Return the (x, y) coordinate for the center point of the cell that contains the specified text.  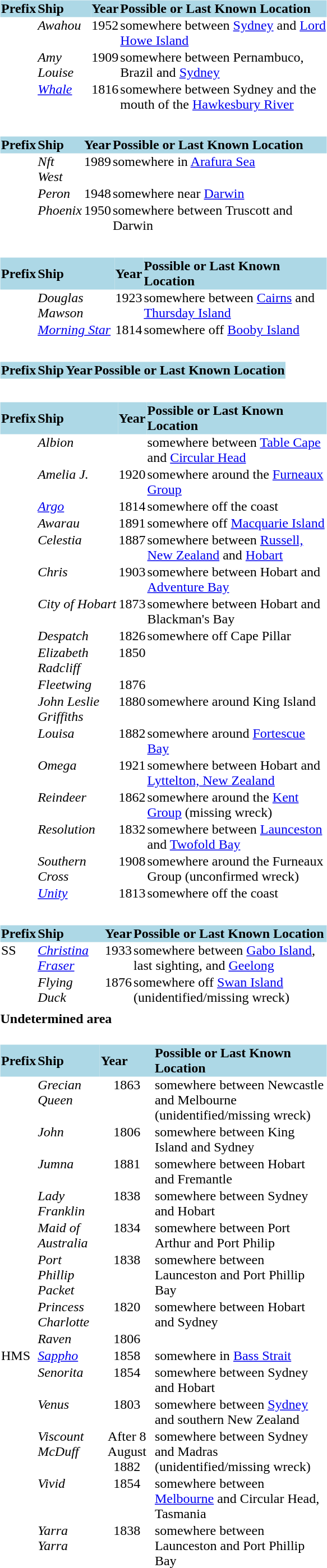
Elizabeth Radcliff (77, 660)
somewhere between King Island and Sydney (240, 1139)
1881 (127, 1172)
Celestia (77, 547)
Awahou (64, 33)
After 8 August 1882 (127, 1452)
somewhere between Cairns and Thursday Island (235, 305)
Senorita (68, 1380)
Louisa (77, 741)
Amy Louise (64, 65)
1832 (132, 836)
somewhere between Hobart and Lyttelton, New Zealand (237, 773)
somewhere around the Furneaux Group (unconfirmed wreck) (237, 869)
Peron (61, 193)
Raven (68, 1339)
Port Phillip Packet (68, 1275)
somewhere between Sydney and Lord Howe Island (223, 33)
1882 (132, 741)
Chris (77, 580)
somewhere between Russell, New Zealand and Hobart (237, 547)
somewhere between Melbourne and Circular Head, Tasmania (240, 1499)
1903 (132, 580)
somewhere near Darwin (219, 193)
1834 (127, 1236)
1952 (105, 33)
Unity (77, 893)
1891 (132, 523)
Grecian Queen (68, 1100)
somewhere around Fortescue Bay (237, 741)
Flying Duck (71, 990)
John (68, 1139)
Christina Fraser (71, 958)
1948 (98, 193)
somewhere between Sydney and Madras (unidentified/missing wreck) (240, 1452)
Argo (77, 506)
somewhere between Hobart and Blackman's Bay (237, 611)
Nft West (61, 169)
HMS (18, 1356)
Princess Charlotte (68, 1314)
somewhere off Booby Island (235, 330)
somewhere between Truscott and Darwin (219, 218)
Amelia J. (77, 482)
1850 (132, 660)
Venus (68, 1412)
Fleetwing (77, 684)
somewhere between Table Cape and Circular Head (237, 450)
1816 (105, 96)
1920 (132, 482)
somewhere between Port Arthur and Port Philip (240, 1236)
somewhere around the Kent Group (missing wreck) (237, 805)
somewhere between Pernambuco, Brazil and Sydney (223, 65)
somewhere between Hobart and Adventure Bay (237, 580)
somewhere around King Island (237, 709)
SS (18, 958)
Jumna (68, 1172)
somewhere between Sydney and southern New Zealand (240, 1412)
1921 (132, 773)
Reindeer (77, 805)
1813 (132, 893)
Lady Franklin (68, 1203)
somewhere off Cape Pillar (237, 636)
1933 (119, 958)
somewhere off Macquarie Island (237, 523)
1826 (132, 636)
Whale (64, 96)
Phoenix (61, 218)
Douglas Mawson (76, 305)
somewhere between Launceston and Twofold Bay (237, 836)
1908 (132, 869)
1820 (127, 1314)
Maid of Australia (68, 1236)
Sappho (68, 1356)
1909 (105, 65)
somewhere off Swan Island (unidentified/missing wreck) (230, 990)
somewhere around the Furneaux Group (237, 482)
somewhere between Sydney and the mouth of the Hawkesbury River (223, 96)
1923 (129, 305)
City of Hobart (77, 611)
Morning Star (76, 330)
somewhere in Arafura Sea (219, 169)
1863 (127, 1100)
somewhere between Hobart and Fremantle (240, 1172)
Awarau (77, 523)
1858 (127, 1356)
Despatch (77, 636)
somewhere in Bass Strait (240, 1356)
1862 (132, 805)
Southern Cross (77, 869)
Vivid (68, 1499)
1887 (132, 547)
1989 (98, 169)
1873 (132, 611)
Albion (77, 450)
1803 (127, 1412)
somewhere between Launceston and Port Phillip Bay (240, 1275)
1880 (132, 709)
John Leslie Griffiths (77, 709)
1950 (98, 218)
somewhere between Newcastle and Melbourne (unidentified/missing wreck) (240, 1100)
somewhere between Hobart and Sydney (240, 1314)
Resolution (77, 836)
somewhere between Gabo Island, last sighting, and Geelong (230, 958)
Omega (77, 773)
Viscount McDuff (68, 1452)
